Capture the cell that displays the provided text and extract its (X, Y) central coordinate. 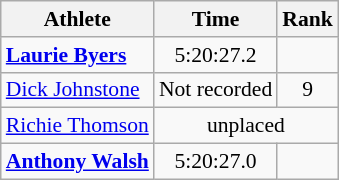
5:20:27.0 (216, 162)
Dick Johnstone (78, 90)
5:20:27.2 (216, 55)
Athlete (78, 19)
Rank (308, 19)
Time (216, 19)
Not recorded (216, 90)
9 (308, 90)
Anthony Walsh (78, 162)
Laurie Byers (78, 55)
unplaced (246, 126)
Richie Thomson (78, 126)
